From the cell containing the given text, extract its center point as [x, y] coordinate. 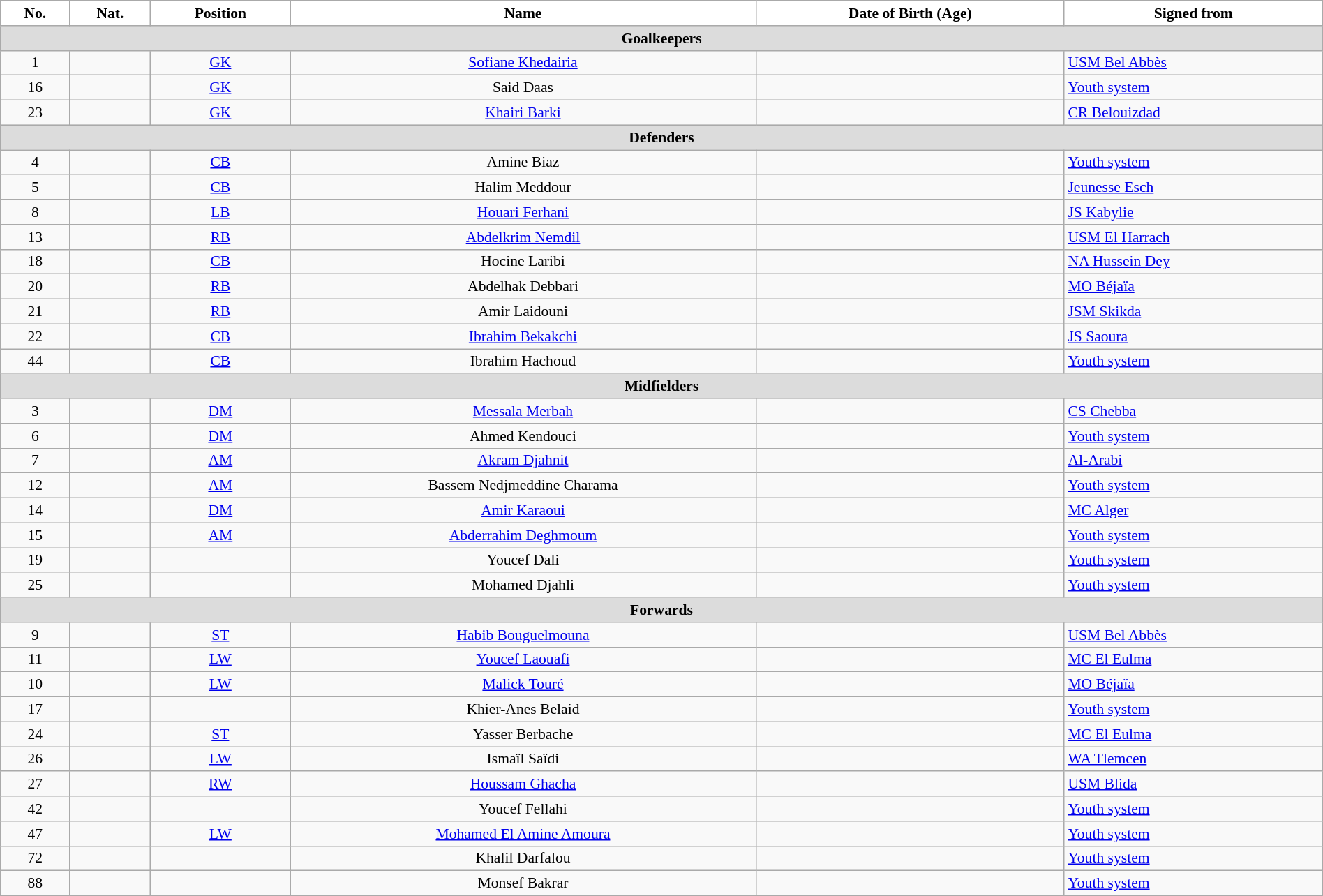
Halim Meddour [523, 188]
9 [35, 635]
6 [35, 436]
Signed from [1193, 13]
22 [35, 336]
MC Alger [1193, 511]
Abdelkrim Nemdil [523, 237]
Houssam Ghacha [523, 784]
Akram Djahnit [523, 461]
WA Tlemcen [1193, 759]
Ibrahim Bekakchi [523, 336]
17 [35, 710]
Youcef Fellahi [523, 809]
Jeunesse Esch [1193, 188]
4 [35, 163]
1 [35, 63]
Mohamed Djahli [523, 585]
7 [35, 461]
Yasser Berbache [523, 734]
CR Belouizdad [1193, 113]
Abderrahim Deghmoum [523, 535]
Houari Ferhani [523, 212]
Nat. [110, 13]
Amine Biaz [523, 163]
18 [35, 262]
26 [35, 759]
25 [35, 585]
NA Hussein Dey [1193, 262]
CS Chebba [1193, 411]
RW [221, 784]
Ibrahim Hachoud [523, 361]
LB [221, 212]
Forwards [661, 610]
Hocine Laribi [523, 262]
Khalil Darfalou [523, 858]
16 [35, 88]
44 [35, 361]
23 [35, 113]
10 [35, 685]
USM Blida [1193, 784]
27 [35, 784]
8 [35, 212]
Said Daas [523, 88]
Abdelhak Debbari [523, 287]
Bassem Nedjmeddine Charama [523, 486]
JSM Skikda [1193, 312]
Defenders [661, 137]
5 [35, 188]
Khier-Anes Belaid [523, 710]
Mohamed El Amine Amoura [523, 834]
USM El Harrach [1193, 237]
Name [523, 13]
JS Saoura [1193, 336]
Position [221, 13]
19 [35, 560]
20 [35, 287]
Ahmed Kendouci [523, 436]
Youcef Dali [523, 560]
Midfielders [661, 387]
No. [35, 13]
47 [35, 834]
Monsef Bakrar [523, 883]
Goalkeepers [661, 38]
Sofiane Khedairia [523, 63]
Messala Merbah [523, 411]
21 [35, 312]
14 [35, 511]
Habib Bouguelmouna [523, 635]
Amir Laidouni [523, 312]
24 [35, 734]
15 [35, 535]
Ismaïl Saïdi [523, 759]
Amir Karaoui [523, 511]
Al-Arabi [1193, 461]
JS Kabylie [1193, 212]
42 [35, 809]
3 [35, 411]
72 [35, 858]
13 [35, 237]
Khairi Barki [523, 113]
88 [35, 883]
Youcef Laouafi [523, 659]
Date of Birth (Age) [910, 13]
11 [35, 659]
Malick Touré [523, 685]
12 [35, 486]
